Scan for the cell matching the given text and deliver its (x, y) coordinate at center. 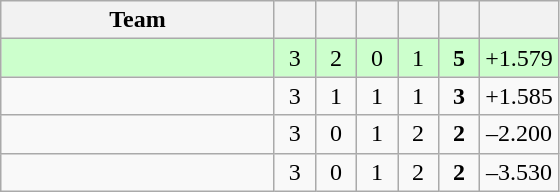
–3.530 (520, 172)
Team (138, 20)
+1.579 (520, 58)
+1.585 (520, 96)
–2.200 (520, 134)
5 (460, 58)
